Determine the [x, y] coordinate at the center of the cell enclosing the given text.  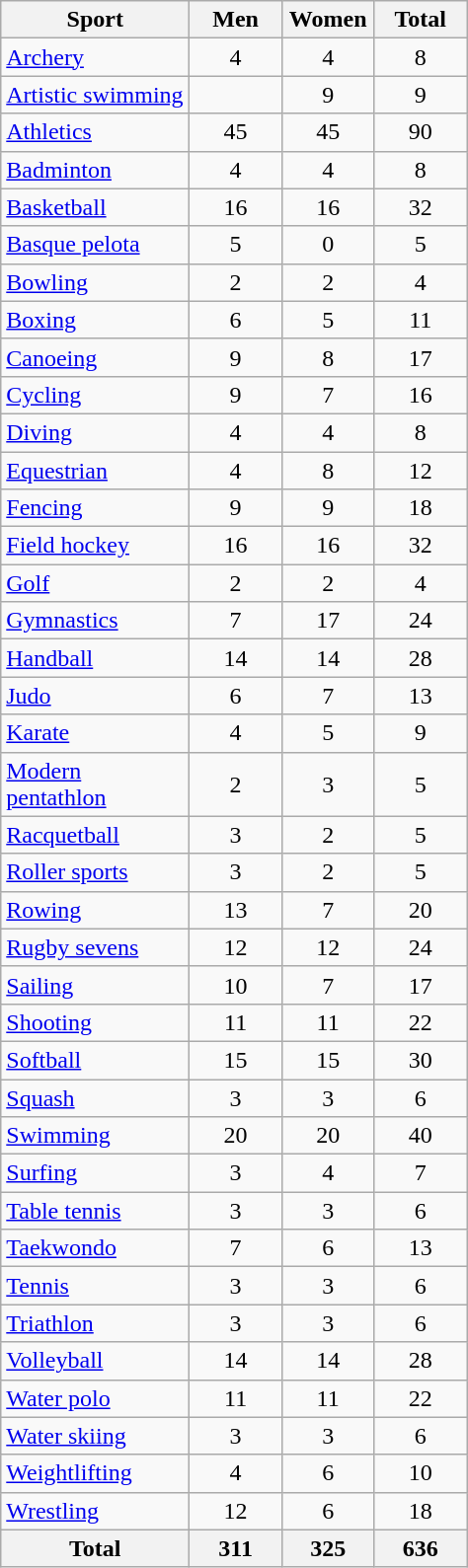
Judo [95, 696]
Softball [95, 1060]
Surfing [95, 1173]
Weightlifting [95, 1473]
30 [421, 1060]
Swimming [95, 1136]
Water skiing [95, 1436]
Triathlon [95, 1323]
Tennis [95, 1286]
Men [236, 20]
Table tennis [95, 1211]
Artistic swimming [95, 95]
90 [421, 132]
Wrestling [95, 1511]
Bowling [95, 282]
Sport [95, 20]
Badminton [95, 170]
Boxing [95, 320]
Fencing [95, 508]
311 [236, 1548]
325 [328, 1548]
Basque pelota [95, 245]
Sailing [95, 985]
Golf [95, 583]
Cycling [95, 395]
Athletics [95, 132]
Field hockey [95, 546]
Equestrian [95, 471]
Women [328, 20]
Rowing [95, 910]
Volleyball [95, 1361]
Handball [95, 658]
40 [421, 1136]
Racquetball [95, 835]
Karate [95, 733]
0 [328, 245]
Canoeing [95, 357]
Gymnastics [95, 621]
Squash [95, 1098]
Rugby sevens [95, 947]
Archery [95, 57]
Shooting [95, 1022]
Diving [95, 432]
Roller sports [95, 872]
Water polo [95, 1398]
636 [421, 1548]
Modern pentathlon [95, 784]
Taekwondo [95, 1248]
Basketball [95, 207]
